Output the [x, y] coordinate of the center of the cell containing the given text.  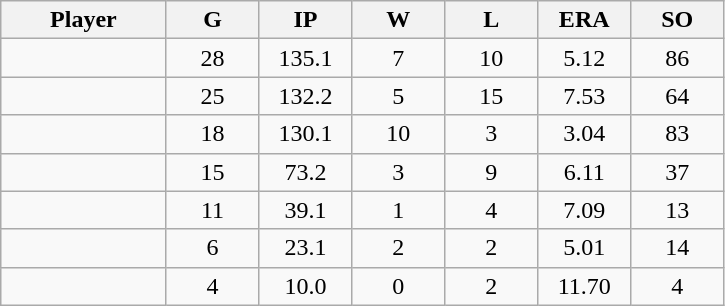
10.0 [306, 286]
SO [678, 20]
6 [212, 248]
23.1 [306, 248]
73.2 [306, 172]
132.2 [306, 96]
9 [492, 172]
7.53 [584, 96]
5.12 [584, 58]
ERA [584, 20]
28 [212, 58]
86 [678, 58]
13 [678, 210]
130.1 [306, 134]
7.09 [584, 210]
W [398, 20]
3.04 [584, 134]
5.01 [584, 248]
135.1 [306, 58]
18 [212, 134]
37 [678, 172]
64 [678, 96]
25 [212, 96]
1 [398, 210]
39.1 [306, 210]
7 [398, 58]
14 [678, 248]
Player [84, 20]
5 [398, 96]
11 [212, 210]
11.70 [584, 286]
0 [398, 286]
L [492, 20]
83 [678, 134]
6.11 [584, 172]
G [212, 20]
IP [306, 20]
